Provide the [X, Y] coordinate of the cell's center where the given text is located.  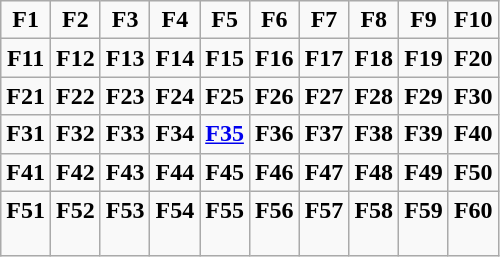
F49 [424, 172]
F40 [473, 134]
F31 [26, 134]
F38 [374, 134]
F53 [125, 224]
F59 [424, 224]
F21 [26, 96]
F5 [225, 20]
F16 [274, 58]
F46 [274, 172]
F10 [473, 20]
F24 [175, 96]
F45 [225, 172]
F48 [374, 172]
F36 [274, 134]
F12 [75, 58]
F1 [26, 20]
F51 [26, 224]
F56 [274, 224]
F8 [374, 20]
F25 [225, 96]
F30 [473, 96]
F55 [225, 224]
F57 [324, 224]
F37 [324, 134]
F28 [374, 96]
F26 [274, 96]
F29 [424, 96]
F54 [175, 224]
F6 [274, 20]
F47 [324, 172]
F33 [125, 134]
F17 [324, 58]
F20 [473, 58]
F22 [75, 96]
F43 [125, 172]
F50 [473, 172]
F15 [225, 58]
F41 [26, 172]
F52 [75, 224]
F2 [75, 20]
F58 [374, 224]
F18 [374, 58]
F44 [175, 172]
F13 [125, 58]
F3 [125, 20]
F7 [324, 20]
F11 [26, 58]
F9 [424, 20]
F19 [424, 58]
F60 [473, 224]
F27 [324, 96]
F39 [424, 134]
F23 [125, 96]
F32 [75, 134]
F34 [175, 134]
F14 [175, 58]
F42 [75, 172]
F4 [175, 20]
F35 [225, 134]
